Return the (X, Y) coordinate for the center point of the cell that contains the specified text.  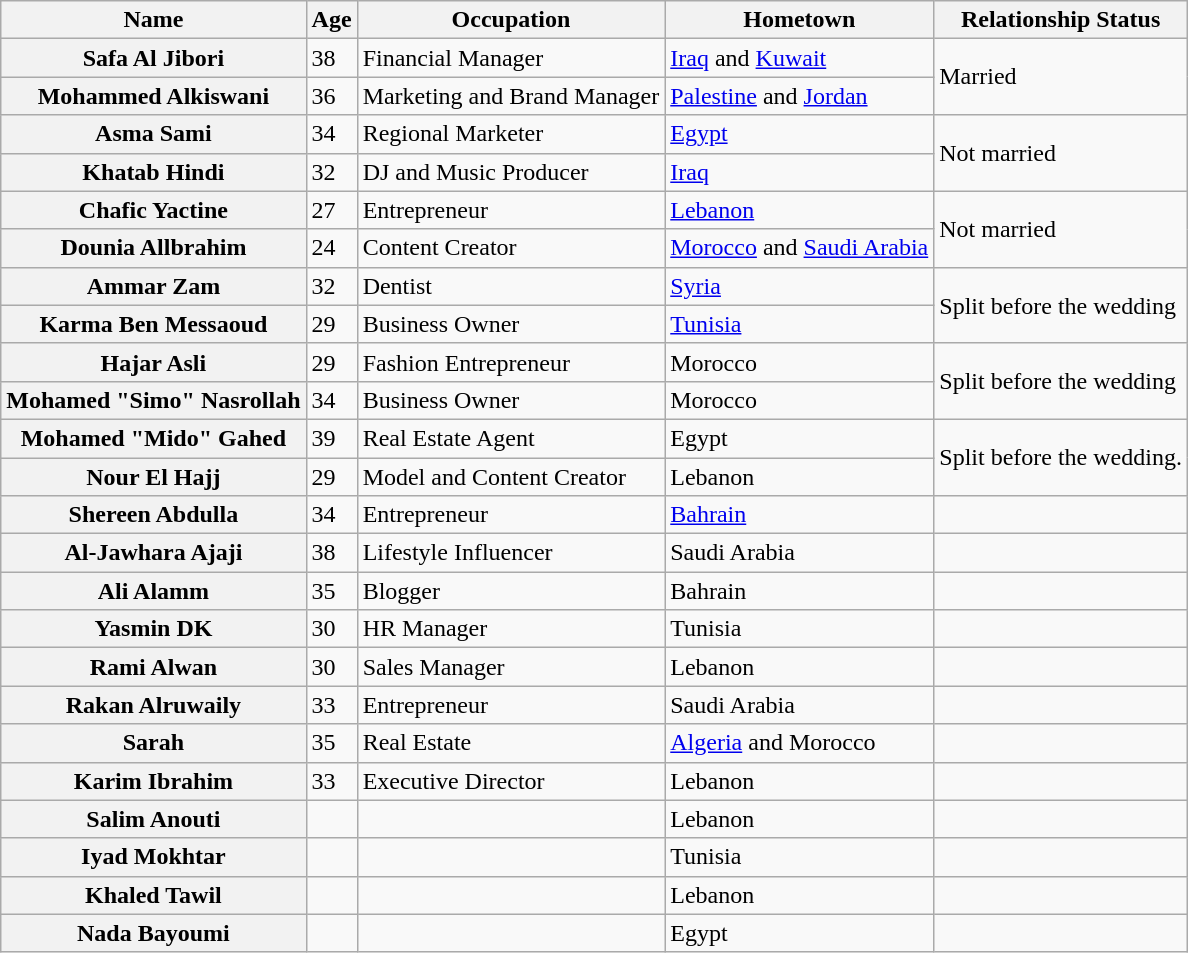
Lifestyle Influencer (511, 553)
Hajar Asli (154, 362)
Nada Bayoumi (154, 933)
Marketing and Brand Manager (511, 96)
Asma Sami (154, 134)
Iyad Mokhtar (154, 857)
Salim Anouti (154, 819)
Morocco and Saudi Arabia (800, 248)
HR Manager (511, 629)
24 (332, 248)
Dounia Allbrahim (154, 248)
Shereen Abdulla (154, 515)
Executive Director (511, 781)
Ammar Zam (154, 286)
Al-Jawhara Ajaji (154, 553)
Mohamed "Simo" Nasrollah (154, 400)
27 (332, 210)
Karma Ben Messaoud (154, 324)
Hometown (800, 20)
Nour El Hajj (154, 477)
Dentist (511, 286)
Married (1061, 77)
Fashion Entrepreneur (511, 362)
Khaled Tawil (154, 895)
Split before the wedding. (1061, 457)
Yasmin DK (154, 629)
Age (332, 20)
Algeria and Morocco (800, 743)
Palestine and Jordan (800, 96)
Sales Manager (511, 667)
36 (332, 96)
Karim Ibrahim (154, 781)
Real Estate Agent (511, 438)
Syria (800, 286)
Regional Marketer (511, 134)
Ali Alamm (154, 591)
Mohammed Alkiswani (154, 96)
Iraq (800, 172)
Iraq and Kuwait (800, 58)
Safa Al Jibori (154, 58)
Sarah (154, 743)
Financial Manager (511, 58)
Real Estate (511, 743)
Name (154, 20)
Model and Content Creator (511, 477)
Content Creator (511, 248)
39 (332, 438)
Mohamed "Mido" Gahed (154, 438)
DJ and Music Producer (511, 172)
Relationship Status (1061, 20)
Khatab Hindi (154, 172)
Chafic Yactine (154, 210)
Blogger (511, 591)
Occupation (511, 20)
Rakan Alruwaily (154, 705)
Rami Alwan (154, 667)
